Return [x, y] of the center of cell containing provided text 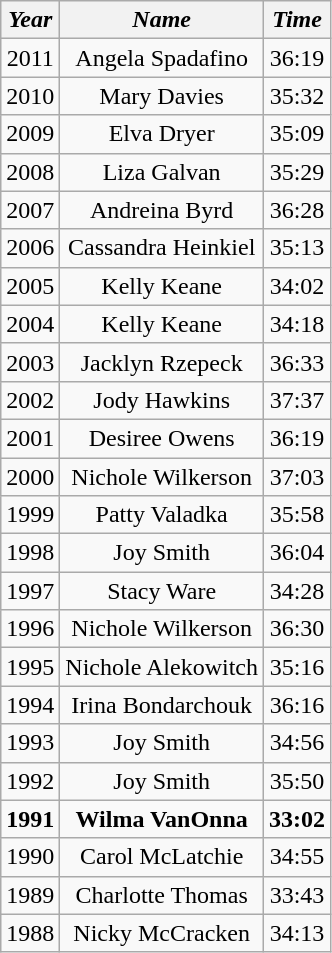
37:37 [298, 400]
36:30 [298, 629]
1994 [30, 705]
1998 [30, 553]
34:02 [298, 286]
35:32 [298, 96]
2000 [30, 477]
Andreina Byrd [162, 210]
35:29 [298, 172]
Carol McLatchie [162, 857]
35:09 [298, 134]
2001 [30, 438]
Year [30, 20]
Wilma VanOnna [162, 819]
Elva Dryer [162, 134]
33:43 [298, 895]
35:13 [298, 248]
36:28 [298, 210]
Time [298, 20]
2005 [30, 286]
36:16 [298, 705]
2011 [30, 58]
1999 [30, 515]
2010 [30, 96]
1996 [30, 629]
37:03 [298, 477]
35:16 [298, 667]
1992 [30, 781]
Angela Spadafino [162, 58]
2002 [30, 400]
2008 [30, 172]
Jacklyn Rzepeck [162, 362]
2003 [30, 362]
1993 [30, 743]
34:13 [298, 933]
34:28 [298, 591]
2009 [30, 134]
2007 [30, 210]
Desiree Owens [162, 438]
2004 [30, 324]
33:02 [298, 819]
34:18 [298, 324]
34:55 [298, 857]
Jody Hawkins [162, 400]
2006 [30, 248]
Liza Galvan [162, 172]
1995 [30, 667]
Patty Valadka [162, 515]
Nicky McCracken [162, 933]
Charlotte Thomas [162, 895]
1997 [30, 591]
1989 [30, 895]
36:04 [298, 553]
Mary Davies [162, 96]
Name [162, 20]
34:56 [298, 743]
35:58 [298, 515]
Nichole Alekowitch [162, 667]
36:33 [298, 362]
1990 [30, 857]
Cassandra Heinkiel [162, 248]
Stacy Ware [162, 591]
35:50 [298, 781]
Irina Bondarchouk [162, 705]
1991 [30, 819]
1988 [30, 933]
